Provide the [x, y] coordinate of the cell's center where the given text is located.  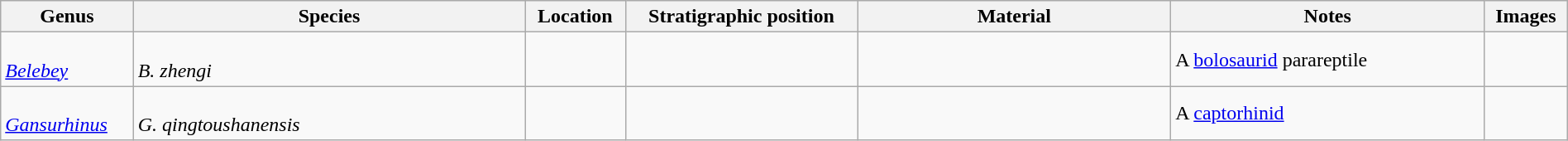
Notes [1328, 17]
Images [1527, 17]
Stratigraphic position [741, 17]
Species [329, 17]
Genus [67, 17]
A bolosaurid parareptile [1328, 60]
A captorhinid [1328, 113]
Belebey [67, 60]
Location [576, 17]
G. qingtoushanensis [329, 113]
B. zhengi [329, 60]
Material [1014, 17]
Gansurhinus [67, 113]
